Identify which cell holds the provided text, then report its [x, y] central coordinate. 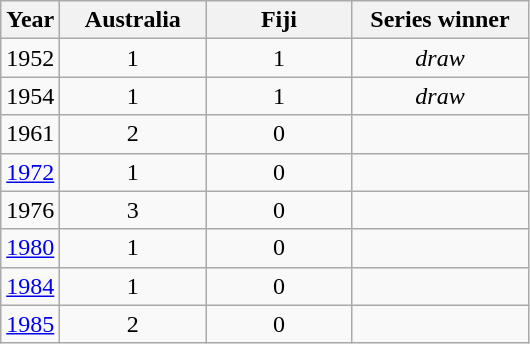
3 [133, 210]
1961 [30, 134]
1976 [30, 210]
Year [30, 20]
1984 [30, 286]
1980 [30, 248]
1972 [30, 172]
Fiji [279, 20]
1952 [30, 58]
1954 [30, 96]
1985 [30, 324]
Australia [133, 20]
Series winner [440, 20]
